Search for the cell housing the specified text and yield its (X, Y) center coordinate. 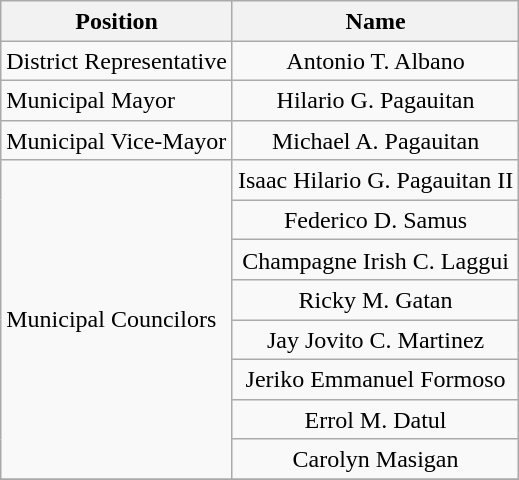
Isaac Hilario G. Pagauitan II (375, 180)
Carolyn Masigan (375, 459)
Jay Jovito C. Martinez (375, 340)
Jeriko Emmanuel Formoso (375, 379)
Michael A. Pagauitan (375, 140)
Municipal Vice-Mayor (117, 140)
Hilario G. Pagauitan (375, 100)
District Representative (117, 61)
Municipal Councilors (117, 320)
Ricky M. Gatan (375, 300)
Federico D. Samus (375, 220)
Errol M. Datul (375, 419)
Municipal Mayor (117, 100)
Name (375, 21)
Champagne Irish C. Laggui (375, 260)
Antonio T. Albano (375, 61)
Position (117, 21)
